Capture the cell that displays the provided text and extract its [x, y] central coordinate. 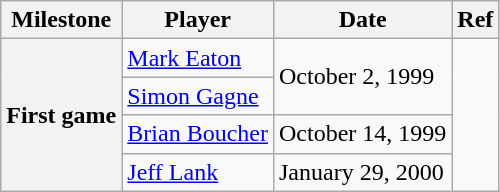
Jeff Lank [198, 172]
First game [62, 115]
Brian Boucher [198, 134]
October 14, 1999 [362, 134]
Ref [476, 20]
Player [198, 20]
Date [362, 20]
October 2, 1999 [362, 77]
Simon Gagne [198, 96]
Milestone [62, 20]
Mark Eaton [198, 58]
January 29, 2000 [362, 172]
